Detect which cell encompasses the target text, then output its [X, Y] center coordinate. 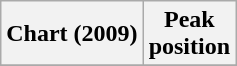
Peakposition [189, 34]
Chart (2009) [72, 34]
